Locate the cell with the specified text and output its (x, y) center coordinate. 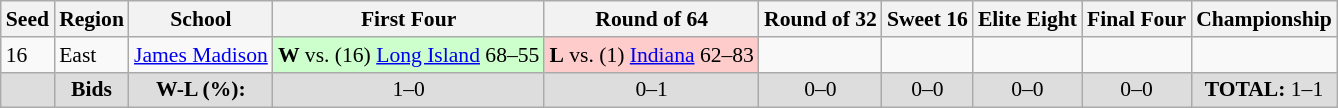
W-L (%): (201, 90)
Sweet 16 (928, 19)
Championship (1264, 19)
Bids (92, 90)
Seed (28, 19)
W vs. (16) Long Island 68–55 (409, 55)
Final Four (1136, 19)
L vs. (1) Indiana 62–83 (652, 55)
0–1 (652, 90)
16 (28, 55)
School (201, 19)
1–0 (409, 90)
Elite Eight (1028, 19)
First Four (409, 19)
Region (92, 19)
James Madison (201, 55)
Round of 32 (820, 19)
Round of 64 (652, 19)
East (92, 55)
TOTAL: 1–1 (1264, 90)
